Output the (X, Y) coordinate of the center of the cell containing the given text.  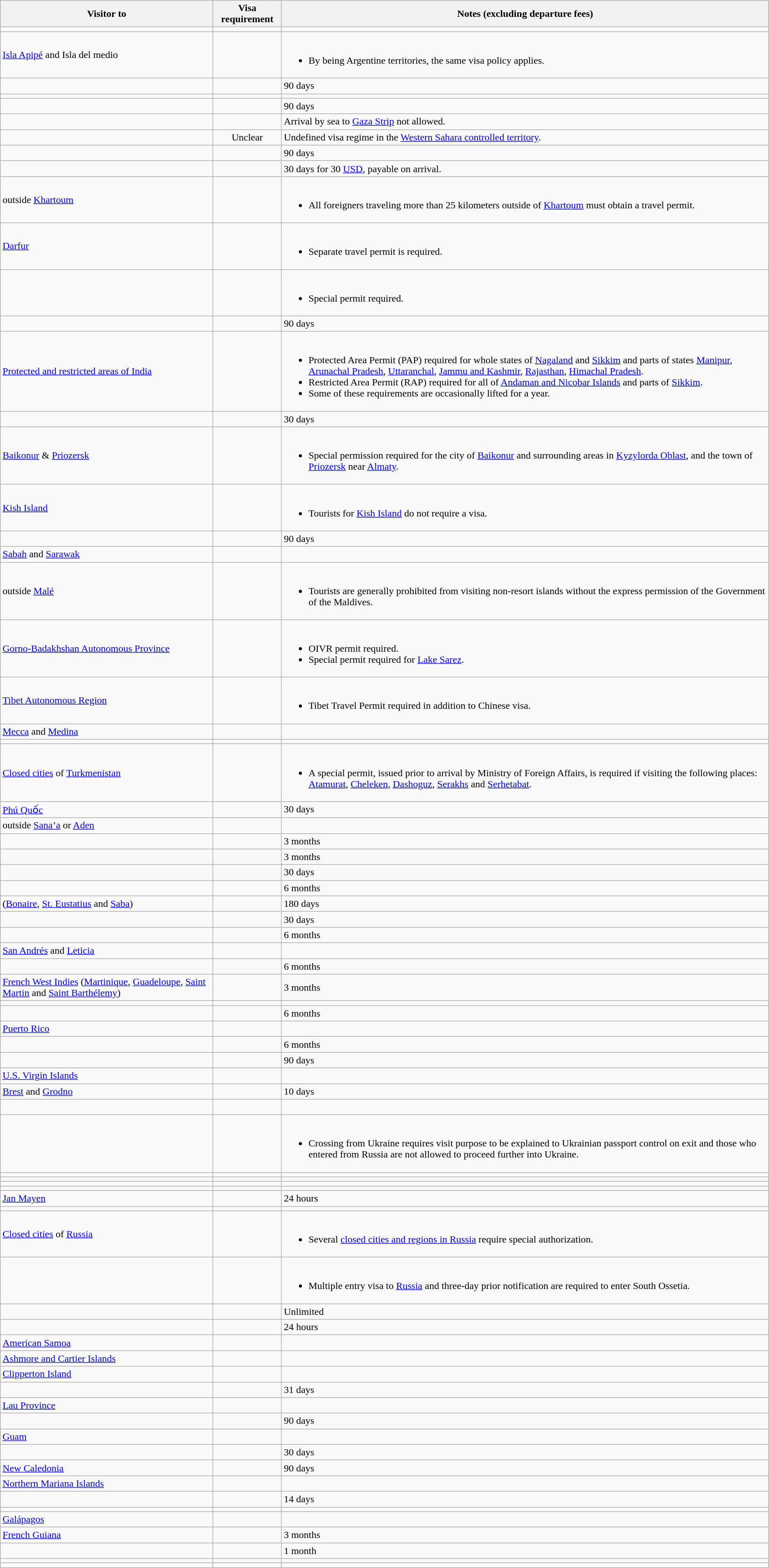
Closed cities of Russia (107, 1234)
Galápagos (107, 1520)
Visa requirement (247, 14)
French Guiana (107, 1535)
Separate travel permit is required. (525, 246)
Puerto Rico (107, 1029)
14 days (525, 1499)
Isla Apipé and Isla del medio (107, 55)
Arrival by sea to Gaza Strip not allowed. (525, 122)
Tibet Travel Permit required in addition to Chinese visa. (525, 700)
Tourists for Kish Island do not require a visa. (525, 508)
Tourists are generally prohibited from visiting non-resort islands without the express permission of the Government of the Maldives. (525, 591)
Protected and restricted areas of India (107, 371)
Kish Island (107, 508)
outside Khartoum (107, 200)
French West Indies (Martinique, Guadeloupe, Saint Martin and Saint Barthélemy) (107, 988)
U.S. Virgin Islands (107, 1076)
Baikonur & Priozersk (107, 456)
By being Argentine territories, the same visa policy applies. (525, 55)
Special permission required for the city of Baikonur and surrounding areas in Kyzylorda Oblast, and the town of Priozersk near Almaty. (525, 456)
31 days (525, 1390)
Undefined visa regime in the Western Sahara controlled territory. (525, 137)
Tibet Autonomous Region (107, 700)
1 month (525, 1551)
outside Malé (107, 591)
Gorno-Badakhshan Autonomous Province (107, 648)
Northern Mariana Islands (107, 1483)
Clipperton Island (107, 1374)
Special permit required. (525, 293)
Notes (excluding departure fees) (525, 14)
All foreigners traveling more than 25 kilometers outside of Khartoum must obtain a travel permit. (525, 200)
Sabah and Sarawak (107, 554)
180 days (525, 904)
New Caledonia (107, 1468)
Closed cities of Turkmenistan (107, 772)
Mecca and Medina (107, 731)
outside Sana’a or Aden (107, 826)
30 days for 30 USD, payable on arrival. (525, 168)
Brest and Grodno (107, 1091)
San Andrés and Leticia (107, 950)
Unlimited (525, 1312)
Jan Mayen (107, 1198)
10 days (525, 1091)
Visitor to (107, 14)
(Bonaire, St. Eustatius and Saba) (107, 904)
OIVR permit required.Special permit required for Lake Sarez. (525, 648)
Ashmore and Cartier Islands (107, 1358)
Unclear (247, 137)
Phú Quốc (107, 809)
American Samoa (107, 1343)
Several closed cities and regions in Russia require special authorization. (525, 1234)
Darfur (107, 246)
Multiple entry visa to Russia and three-day prior notification are required to enter South Ossetia. (525, 1280)
Lau Province (107, 1405)
Guam (107, 1437)
